Capture the cell that displays the provided text and extract its (X, Y) central coordinate. 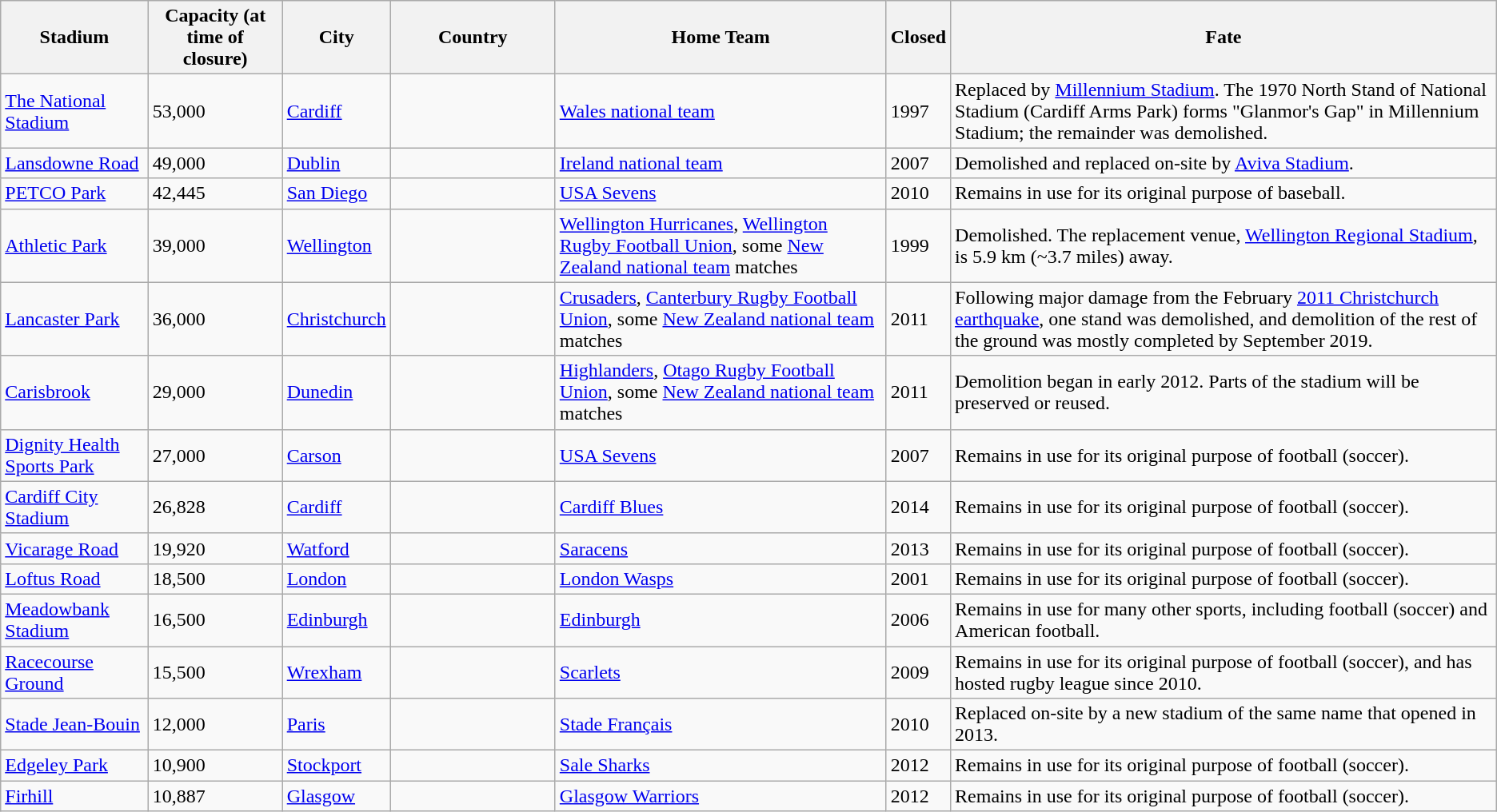
Wellington (336, 245)
26,828 (215, 507)
2006 (918, 620)
Remains in use for many other sports, including football (soccer) and American football. (1224, 620)
Athletic Park (74, 245)
The National Stadium (74, 111)
Wellington Hurricanes, Wellington Rugby Football Union, some New Zealand national team matches (721, 245)
Stadium (74, 38)
London (336, 579)
Dublin (336, 163)
Scarlets (721, 671)
Wrexham (336, 671)
Remains in use for its original purpose of baseball. (1224, 193)
Crusaders, Canterbury Rugby Football Union, some New Zealand national team matches (721, 319)
Fate (1224, 38)
Paris (336, 724)
Home Team (721, 38)
29,000 (215, 392)
Saracens (721, 548)
Edgeley Park (74, 766)
27,000 (215, 456)
Meadowbank Stadium (74, 620)
Demolished. The replacement venue, Wellington Regional Stadium, is 5.9 km (~3.7 miles) away. (1224, 245)
1999 (918, 245)
Stockport (336, 766)
Watford (336, 548)
Firhill (74, 796)
Glasgow Warriors (721, 796)
Cardiff City Stadium (74, 507)
PETCO Park (74, 193)
Christchurch (336, 319)
Dunedin (336, 392)
16,500 (215, 620)
10,887 (215, 796)
City (336, 38)
Cardiff Blues (721, 507)
Lansdowne Road (74, 163)
Carson (336, 456)
10,900 (215, 766)
Dignity Health Sports Park (74, 456)
Wales national team (721, 111)
San Diego (336, 193)
Demolition began in early 2012. Parts of the stadium will be preserved or reused. (1224, 392)
Stade Jean-Bouin (74, 724)
36,000 (215, 319)
53,000 (215, 111)
Lancaster Park (74, 319)
London Wasps (721, 579)
Stade Français (721, 724)
42,445 (215, 193)
18,500 (215, 579)
Country (473, 38)
Remains in use for its original purpose of football (soccer), and has hosted rugby league since 2010. (1224, 671)
Replaced on-site by a new stadium of the same name that opened in 2013. (1224, 724)
15,500 (215, 671)
49,000 (215, 163)
Closed (918, 38)
Racecourse Ground (74, 671)
2014 (918, 507)
19,920 (215, 548)
Capacity (at time of closure) (215, 38)
2001 (918, 579)
Carisbrook (74, 392)
Ireland national team (721, 163)
39,000 (215, 245)
2013 (918, 548)
Vicarage Road (74, 548)
Demolished and replaced on-site by Aviva Stadium. (1224, 163)
Highlanders, Otago Rugby Football Union, some New Zealand national team matches (721, 392)
2009 (918, 671)
12,000 (215, 724)
Loftus Road (74, 579)
Sale Sharks (721, 766)
1997 (918, 111)
Glasgow (336, 796)
